Determine the [x, y] coordinate at the center of the cell enclosing the given text.  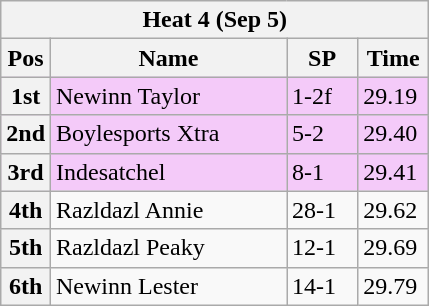
5-2 [322, 134]
1-2f [322, 96]
5th [26, 248]
8-1 [322, 172]
29.41 [394, 172]
SP [322, 58]
Name [169, 58]
29.19 [394, 96]
Heat 4 (Sep 5) [215, 20]
29.69 [394, 248]
29.79 [394, 286]
29.62 [394, 210]
12-1 [322, 248]
Razldazl Annie [169, 210]
2nd [26, 134]
Newinn Taylor [169, 96]
28-1 [322, 210]
Boylesports Xtra [169, 134]
29.40 [394, 134]
Razldazl Peaky [169, 248]
14-1 [322, 286]
Pos [26, 58]
3rd [26, 172]
Indesatchel [169, 172]
1st [26, 96]
Newinn Lester [169, 286]
4th [26, 210]
6th [26, 286]
Time [394, 58]
